Detect which cell encompasses the target text, then output its [X, Y] center coordinate. 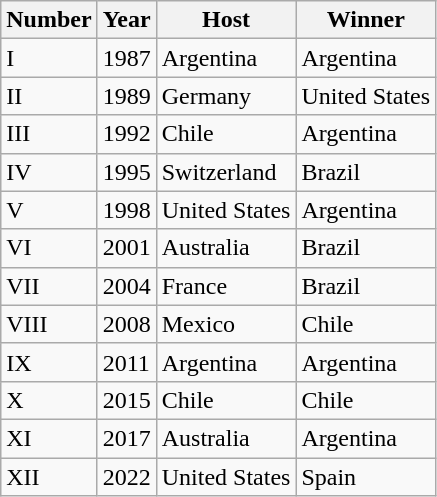
2008 [126, 324]
2004 [126, 286]
2015 [126, 400]
Switzerland [226, 172]
2001 [126, 248]
Year [126, 20]
IX [49, 362]
III [49, 134]
X [49, 400]
XII [49, 477]
XI [49, 438]
Winner [366, 20]
VIII [49, 324]
Number [49, 20]
France [226, 286]
VII [49, 286]
II [49, 96]
Mexico [226, 324]
Spain [366, 477]
V [49, 210]
1992 [126, 134]
2017 [126, 438]
I [49, 58]
VI [49, 248]
Host [226, 20]
Germany [226, 96]
1987 [126, 58]
1998 [126, 210]
1989 [126, 96]
1995 [126, 172]
IV [49, 172]
2011 [126, 362]
2022 [126, 477]
